Pinpoint the cell where the given text exists, returning its [X, Y] midpoint coordinate. 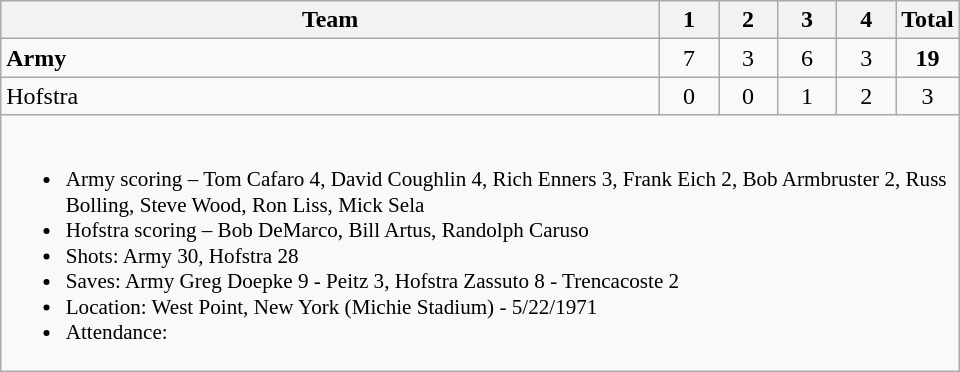
19 [928, 58]
4 [866, 20]
Hofstra [330, 96]
Army [330, 58]
Team [330, 20]
Total [928, 20]
6 [808, 58]
7 [688, 58]
